Extract the [X, Y] coordinate from the center of the cell holding the provided text.  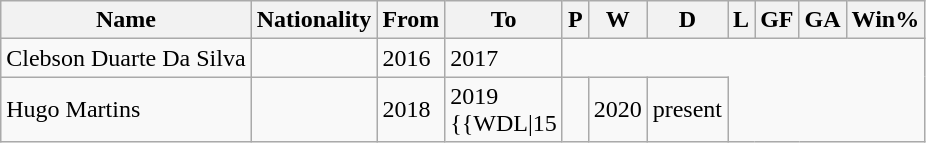
Win% [886, 20]
To [504, 20]
W [618, 20]
D [687, 20]
Name [126, 20]
2017 [504, 58]
2020 [618, 110]
GF [777, 20]
Hugo Martins [126, 110]
Nationality [314, 20]
From [411, 20]
present [687, 110]
L [742, 20]
2019{{WDL|15 [504, 110]
GA [822, 20]
2018 [411, 110]
2016 [411, 58]
Clebson Duarte Da Silva [126, 58]
P [575, 20]
